Determine the (x, y) coordinate at the center of the cell enclosing the given text.  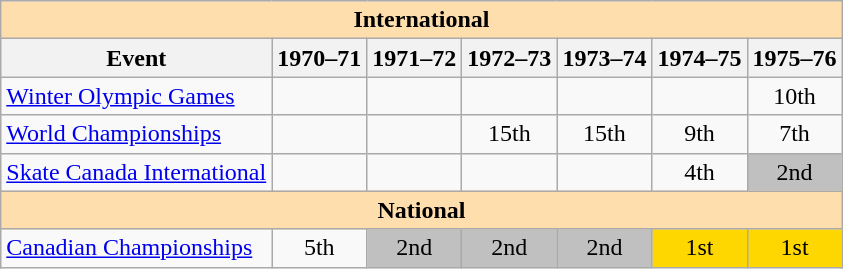
1974–75 (700, 58)
1970–71 (320, 58)
9th (700, 134)
7th (794, 134)
National (422, 210)
Skate Canada International (136, 172)
1972–73 (510, 58)
1971–72 (414, 58)
World Championships (136, 134)
Event (136, 58)
10th (794, 96)
International (422, 20)
4th (700, 172)
5th (320, 248)
1975–76 (794, 58)
Canadian Championships (136, 248)
1973–74 (604, 58)
Winter Olympic Games (136, 96)
